Detect which cell encompasses the target text, then output its [x, y] center coordinate. 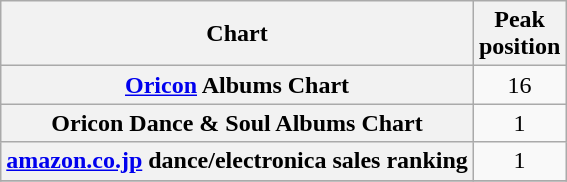
Oricon Albums Chart [238, 85]
Peakposition [519, 34]
amazon.co.jp dance/electronica sales ranking [238, 161]
16 [519, 85]
Chart [238, 34]
Oricon Dance & Soul Albums Chart [238, 123]
